Scan for the cell matching the given text and deliver its (X, Y) coordinate at center. 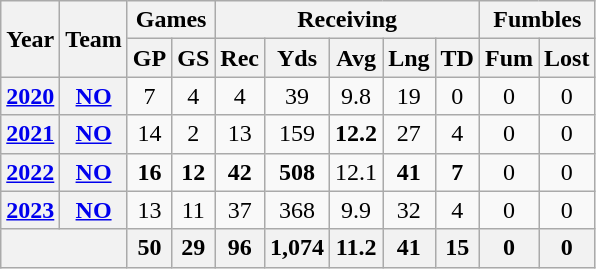
368 (298, 210)
27 (409, 134)
Avg (356, 58)
2021 (30, 134)
2023 (30, 210)
9.8 (356, 96)
29 (194, 248)
508 (298, 172)
11 (194, 210)
Receiving (348, 20)
Team (94, 39)
Fum (508, 58)
Lng (409, 58)
TD (457, 58)
Lost (567, 58)
39 (298, 96)
14 (149, 134)
12.2 (356, 134)
159 (298, 134)
50 (149, 248)
2020 (30, 96)
GP (149, 58)
19 (409, 96)
GS (194, 58)
Yds (298, 58)
12.1 (356, 172)
42 (240, 172)
Games (170, 20)
16 (149, 172)
11.2 (356, 248)
9.9 (356, 210)
1,074 (298, 248)
Rec (240, 58)
2 (194, 134)
12 (194, 172)
Fumbles (536, 20)
37 (240, 210)
96 (240, 248)
15 (457, 248)
2022 (30, 172)
Year (30, 39)
32 (409, 210)
